Locate the cell with the specified text and output its [x, y] center coordinate. 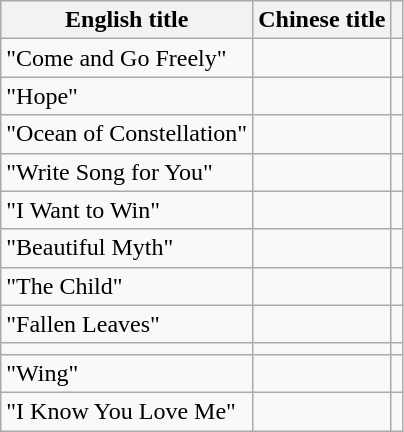
"Fallen Leaves" [127, 324]
"Hope" [127, 96]
"Write Song for You" [127, 172]
"Ocean of Constellation" [127, 134]
"Beautiful Myth" [127, 248]
Chinese title [322, 20]
"Wing" [127, 373]
"I Want to Win" [127, 210]
"The Child" [127, 286]
"Come and Go Freely" [127, 58]
"I Know You Love Me" [127, 411]
English title [127, 20]
